Detect which cell encompasses the target text, then output its (x, y) center coordinate. 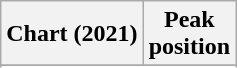
Chart (2021) (72, 34)
Peakposition (189, 34)
